Determine the [x, y] coordinate at the center of the cell enclosing the given text.  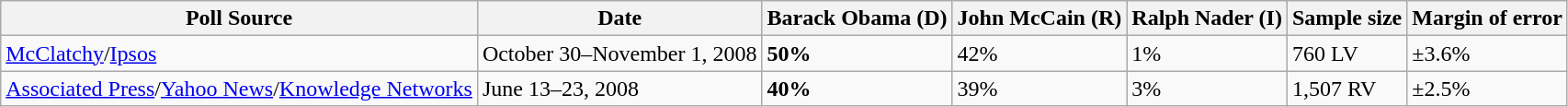
40% [857, 89]
October 30–November 1, 2008 [619, 53]
Margin of error [1487, 18]
±2.5% [1487, 89]
39% [1040, 89]
McClatchy/Ipsos [239, 53]
760 LV [1346, 53]
1,507 RV [1346, 89]
1% [1208, 53]
50% [857, 53]
Sample size [1346, 18]
Barack Obama (D) [857, 18]
±3.6% [1487, 53]
Associated Press/Yahoo News/Knowledge Networks [239, 89]
42% [1040, 53]
John McCain (R) [1040, 18]
Poll Source [239, 18]
Date [619, 18]
3% [1208, 89]
June 13–23, 2008 [619, 89]
Ralph Nader (I) [1208, 18]
